Return the [X, Y] coordinate for the center point of the cell that contains the specified text.  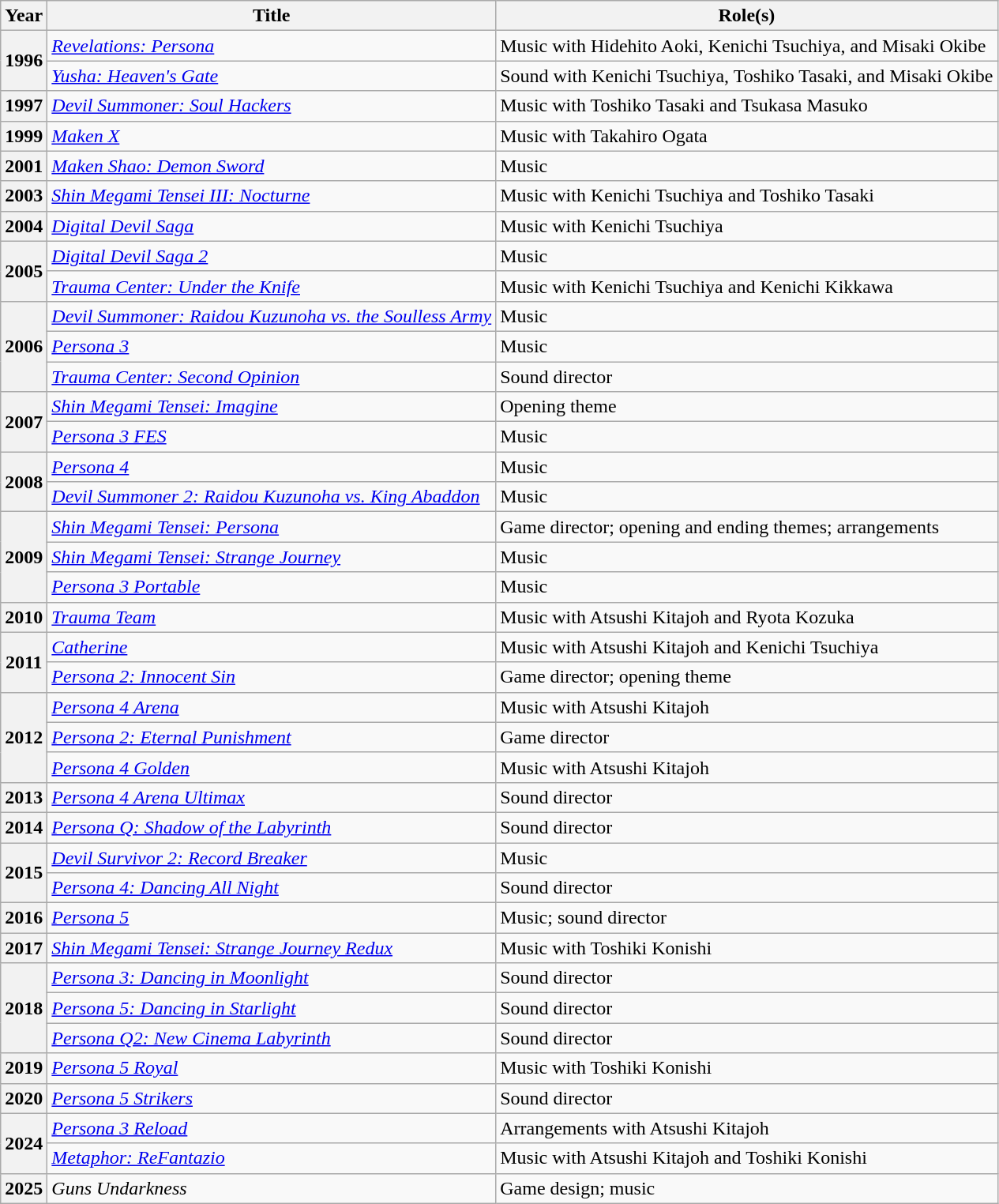
Music with Kenichi Tsuchiya and Toshiko Tasaki [747, 196]
2006 [24, 346]
Digital Devil Saga [272, 226]
Shin Megami Tensei: Imagine [272, 407]
Shin Megami Tensei: Strange Journey Redux [272, 948]
Shin Megami Tensei III: Nocturne [272, 196]
Maken X [272, 136]
Persona 3 FES [272, 437]
Persona Q: Shadow of the Labyrinth [272, 827]
2005 [24, 271]
1999 [24, 136]
Persona 3 Portable [272, 587]
Trauma Center: Second Opinion [272, 377]
Digital Devil Saga 2 [272, 256]
Trauma Center: Under the Knife [272, 286]
Devil Summoner 2: Raidou Kuzunoha vs. King Abaddon [272, 497]
Music with Kenichi Tsuchiya and Kenichi Kikkawa [747, 286]
Year [24, 16]
Persona 4 [272, 467]
2008 [24, 482]
Music with Atsushi Kitajoh and Ryota Kozuka [747, 617]
2018 [24, 1008]
Role(s) [747, 16]
2013 [24, 797]
Music with Atsushi Kitajoh and Toshiki Konishi [747, 1158]
Catherine [272, 647]
Music with Toshiko Tasaki and Tsukasa Masuko [747, 106]
Arrangements with Atsushi Kitajoh [747, 1128]
2001 [24, 166]
Metaphor: ReFantazio [272, 1158]
Guns Undarkness [272, 1188]
2017 [24, 948]
2025 [24, 1188]
Persona 5 [272, 918]
Music; sound director [747, 918]
2011 [24, 662]
Shin Megami Tensei: Strange Journey [272, 557]
2003 [24, 196]
2010 [24, 617]
2009 [24, 557]
2015 [24, 872]
Sound with Kenichi Tsuchiya, Toshiko Tasaki, and Misaki Okibe [747, 76]
Devil Survivor 2: Record Breaker [272, 857]
Game design; music [747, 1188]
Persona 4 Arena [272, 707]
Music with Hidehito Aoki, Kenichi Tsuchiya, and Misaki Okibe [747, 46]
Yusha: Heaven's Gate [272, 76]
Persona 3: Dancing in Moonlight [272, 978]
Title [272, 16]
2016 [24, 918]
Persona Q2: New Cinema Labyrinth [272, 1038]
Music with Takahiro Ogata [747, 136]
Shin Megami Tensei: Persona [272, 527]
Opening theme [747, 407]
Devil Summoner: Soul Hackers [272, 106]
2012 [24, 737]
Persona 2: Innocent Sin [272, 677]
Persona 4 Arena Ultimax [272, 797]
1996 [24, 61]
2007 [24, 422]
Persona 4 Golden [272, 767]
Persona 3 Reload [272, 1128]
Persona 2: Eternal Punishment [272, 737]
Persona 5 Strikers [272, 1098]
2004 [24, 226]
Revelations: Persona [272, 46]
Trauma Team [272, 617]
2024 [24, 1143]
1997 [24, 106]
Music with Kenichi Tsuchiya [747, 226]
Persona 5 Royal [272, 1068]
Game director [747, 737]
Game director; opening theme [747, 677]
Game director; opening and ending themes; arrangements [747, 527]
Persona 3 [272, 346]
Devil Summoner: Raidou Kuzunoha vs. the Soulless Army [272, 316]
Maken Shao: Demon Sword [272, 166]
Persona 4: Dancing All Night [272, 888]
Music with Atsushi Kitajoh and Kenichi Tsuchiya [747, 647]
2014 [24, 827]
2019 [24, 1068]
2020 [24, 1098]
Persona 5: Dancing in Starlight [272, 1008]
